From the cell containing the given text, extract its center point as (x, y) coordinate. 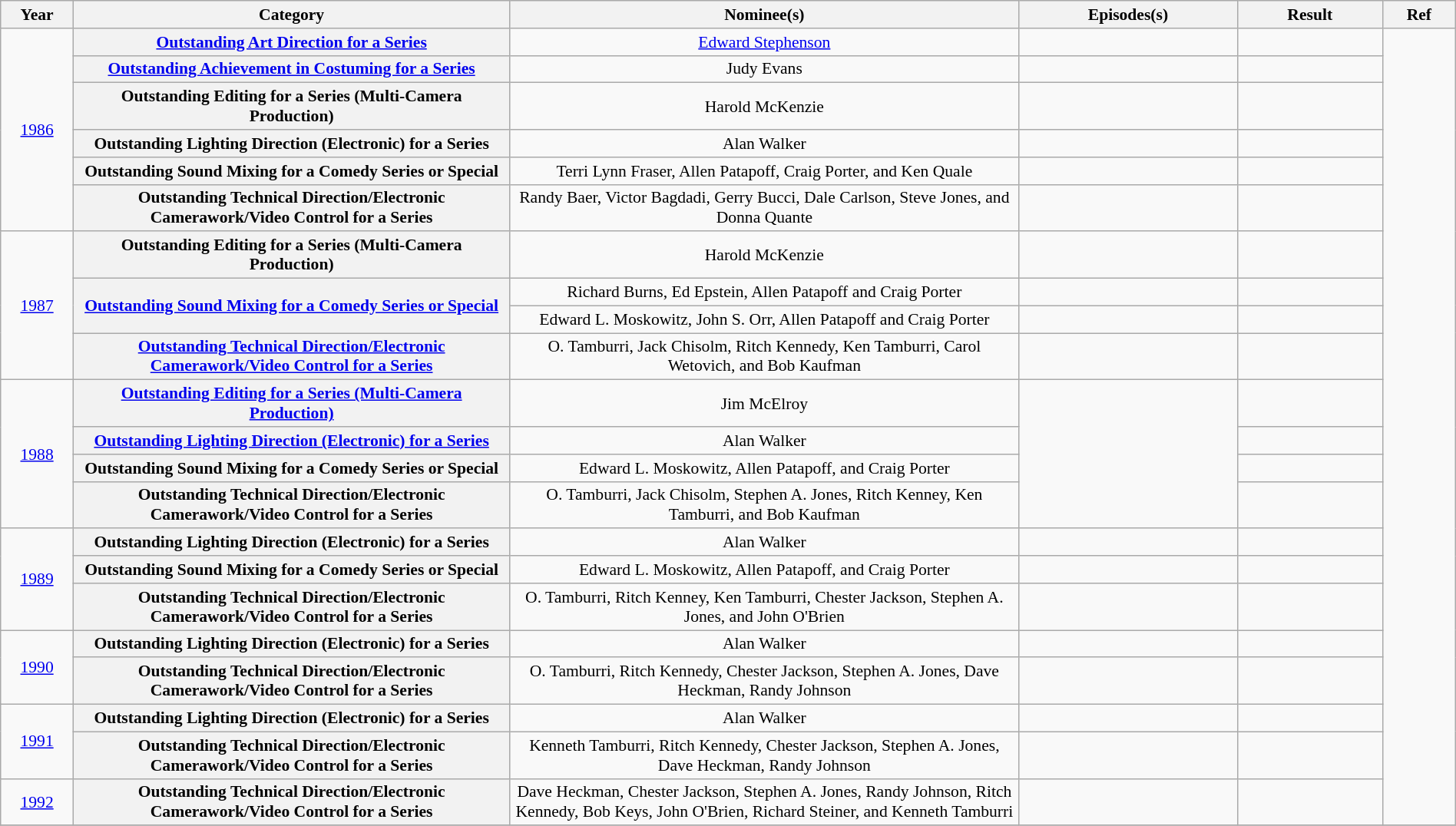
Richard Burns, Ed Epstein, Allen Patapoff and Craig Porter (765, 292)
Judy Evans (765, 69)
1990 (37, 668)
Year (37, 15)
Jim McElroy (765, 404)
1988 (37, 454)
1991 (37, 742)
Dave Heckman, Chester Jackson, Stephen A. Jones, Randy Johnson, Ritch Kennedy, Bob Keys, John O'Brien, Richard Steiner, and Kenneth Tamburri (765, 801)
Outstanding Art Direction for a Series (291, 42)
O. Tamburri, Jack Chisolm, Ritch Kennedy, Ken Tamburri, Carol Wetovich, and Bob Kaufman (765, 356)
1992 (37, 801)
Randy Baer, Victor Bagdadi, Gerry Bucci, Dale Carlson, Steve Jones, and Donna Quante (765, 207)
O. Tamburri, Jack Chisolm, Stephen A. Jones, Ritch Kenney, Ken Tamburri, and Bob Kaufman (765, 505)
Result (1310, 15)
Terri Lynn Fraser, Allen Patapoff, Craig Porter, and Ken Quale (765, 171)
O. Tamburri, Ritch Kennedy, Chester Jackson, Stephen A. Jones, Dave Heckman, Randy Johnson (765, 682)
Edward Stephenson (765, 42)
1987 (37, 306)
Ref (1419, 15)
Episodes(s) (1128, 15)
Kenneth Tamburri, Ritch Kennedy, Chester Jackson, Stephen A. Jones, Dave Heckman, Randy Johnson (765, 755)
1989 (37, 580)
O. Tamburri, Ritch Kenney, Ken Tamburri, Chester Jackson, Stephen A. Jones, and John O'Brien (765, 606)
Outstanding Achievement in Costuming for a Series (291, 69)
Nominee(s) (765, 15)
Category (291, 15)
Edward L. Moskowitz, John S. Orr, Allen Patapoff and Craig Porter (765, 319)
1986 (37, 131)
